Provide the [X, Y] coordinate of the cell's center where the given text is located.  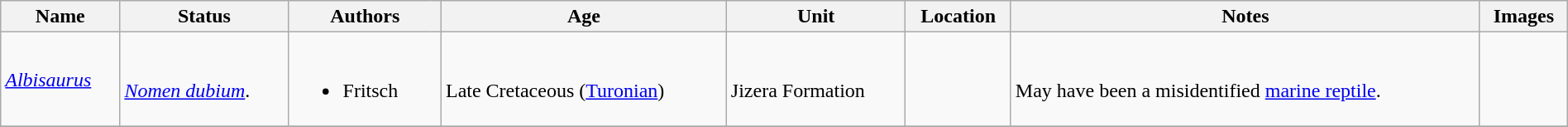
Fritsch [360, 80]
Images [1523, 17]
Jizera Formation [815, 80]
Notes [1245, 17]
Name [60, 17]
Authors [365, 17]
May have been a misidentified marine reptile. [1245, 80]
Status [204, 17]
Albisaurus [60, 80]
Location [958, 17]
Age [584, 17]
Nomen dubium. [204, 80]
Unit [815, 17]
Late Cretaceous (Turonian) [584, 80]
